Search for the cell housing the specified text and yield its [x, y] center coordinate. 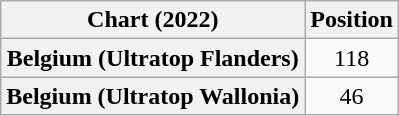
46 [352, 96]
Belgium (Ultratop Wallonia) [153, 96]
118 [352, 58]
Position [352, 20]
Chart (2022) [153, 20]
Belgium (Ultratop Flanders) [153, 58]
